Search for the cell housing the specified text and yield its (x, y) center coordinate. 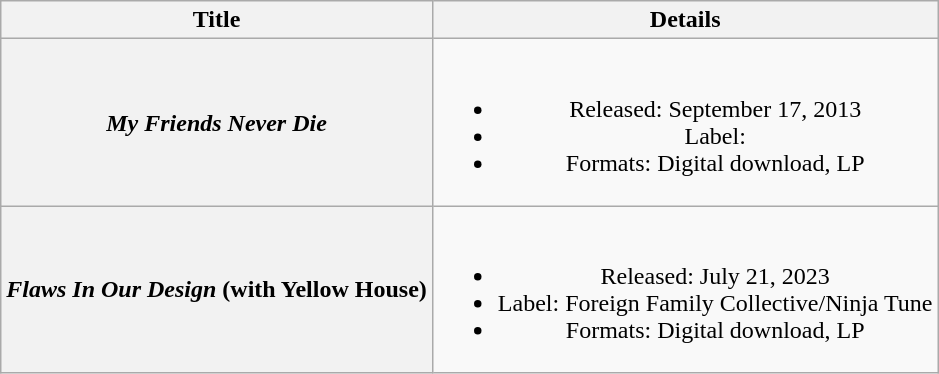
My Friends Never Die (217, 122)
Released: September 17, 2013Label:Formats: Digital download, LP (685, 122)
Released: July 21, 2023Label: Foreign Family Collective/Ninja TuneFormats: Digital download, LP (685, 290)
Flaws In Our Design (with Yellow House) (217, 290)
Details (685, 20)
Title (217, 20)
